Pinpoint the cell where the given text exists, returning its [X, Y] midpoint coordinate. 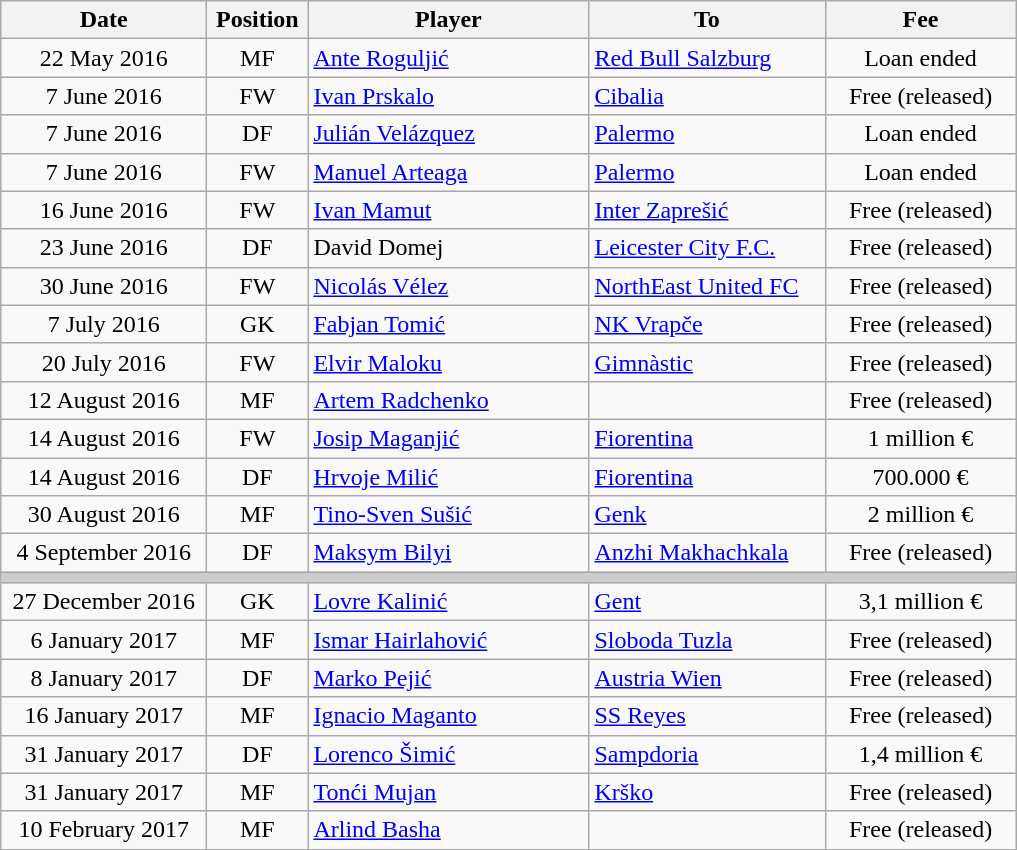
Austria Wien [707, 678]
Ismar Hairlahović [448, 640]
7 July 2016 [104, 324]
Tino-Sven Sušić [448, 515]
12 August 2016 [104, 400]
6 January 2017 [104, 640]
Ignacio Maganto [448, 716]
Artem Radchenko [448, 400]
Leicester City F.C. [707, 248]
700.000 € [920, 477]
1,4 million € [920, 754]
Genk [707, 515]
Josip Maganjić [448, 438]
Anzhi Makhachkala [707, 553]
10 February 2017 [104, 830]
1 million € [920, 438]
Ante Roguljić [448, 58]
Sampdoria [707, 754]
8 January 2017 [104, 678]
Player [448, 20]
Date [104, 20]
30 August 2016 [104, 515]
Elvir Maloku [448, 362]
27 December 2016 [104, 602]
30 June 2016 [104, 286]
Ivan Prskalo [448, 96]
Red Bull Salzburg [707, 58]
Lovre Kalinić [448, 602]
Nicolás Vélez [448, 286]
NK Vrapče [707, 324]
Sloboda Tuzla [707, 640]
Fabjan Tomić [448, 324]
Lorenco Šimić [448, 754]
Krško [707, 792]
Inter Zaprešić [707, 210]
3,1 million € [920, 602]
Manuel Arteaga [448, 172]
NorthEast United FC [707, 286]
Arlind Basha [448, 830]
22 May 2016 [104, 58]
4 September 2016 [104, 553]
Position [258, 20]
23 June 2016 [104, 248]
20 July 2016 [104, 362]
Gimnàstic [707, 362]
Tonći Mujan [448, 792]
Gent [707, 602]
David Domej [448, 248]
Ivan Mamut [448, 210]
2 million € [920, 515]
Marko Pejić [448, 678]
Fee [920, 20]
To [707, 20]
Julián Velázquez [448, 134]
16 June 2016 [104, 210]
Cibalia [707, 96]
Hrvoje Milić [448, 477]
SS Reyes [707, 716]
16 January 2017 [104, 716]
Maksym Bilyi [448, 553]
